Find where the given text appears and provide that cell's center as (X, Y) coordinate. 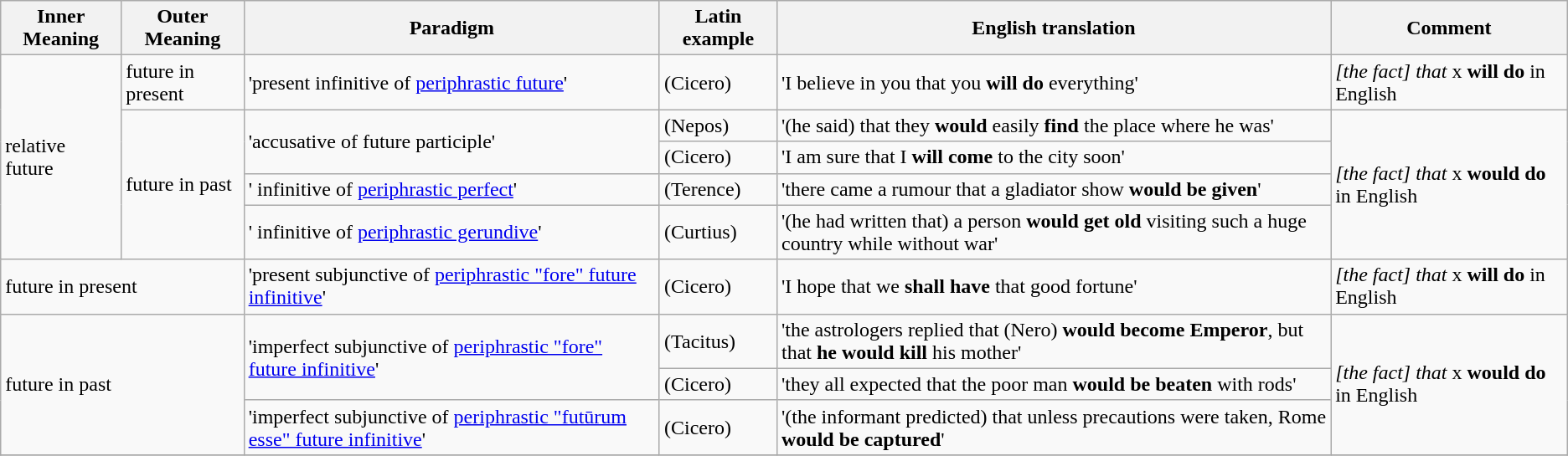
English translation (1054, 28)
Outer Meaning (183, 28)
Inner Meaning (61, 28)
'accusative of future participle' (451, 141)
(Nepos) (718, 126)
Comment (1449, 28)
'imperfect subjunctive of periphrastic "fore" future infinitive' (451, 356)
'imperfect subjunctive of periphrastic "futūrum esse" future infinitive' (451, 427)
'present infinitive of periphrastic future' (451, 82)
'(he had written that) a person would get old visiting such a huge country while without war' (1054, 233)
'the astrologers replied that (Nero) would become Emperor, but that he would kill his mother' (1054, 341)
'(he said) that they would easily find the place where he was' (1054, 126)
Paradigm (451, 28)
'I believe in you that you will do everything' (1054, 82)
' infinitive of periphrastic perfect' (451, 189)
'there came a rumour that a gladiator show would be given' (1054, 189)
(Tacitus) (718, 341)
'they all expected that the poor man would be beaten with rods' (1054, 384)
(Terence) (718, 189)
relative future (61, 157)
'I am sure that I will come to the city soon' (1054, 157)
(Curtius) (718, 233)
' infinitive of periphrastic gerundive' (451, 233)
Latin example (718, 28)
'(the informant predicted) that unless precautions were taken, Rome would be captured' (1054, 427)
'present subjunctive of periphrastic "fore" future infinitive' (451, 286)
'I hope that we shall have that good fortune' (1054, 286)
